Provide the (X, Y) coordinate of the cell's center where the given text is located.  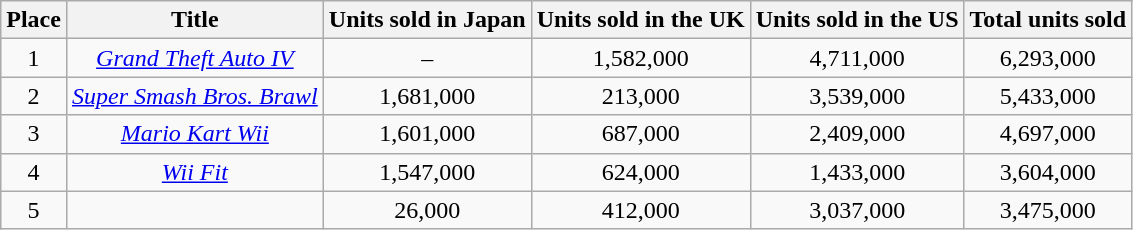
1,582,000 (640, 58)
6,293,000 (1048, 58)
Units sold in the UK (640, 20)
Title (194, 20)
3,604,000 (1048, 172)
1 (34, 58)
5,433,000 (1048, 96)
412,000 (640, 210)
1,601,000 (427, 134)
4 (34, 172)
Wii Fit (194, 172)
213,000 (640, 96)
3,037,000 (857, 210)
4,711,000 (857, 58)
3,539,000 (857, 96)
5 (34, 210)
1,681,000 (427, 96)
3,475,000 (1048, 210)
2 (34, 96)
1,433,000 (857, 172)
Mario Kart Wii (194, 134)
624,000 (640, 172)
Units sold in the US (857, 20)
Grand Theft Auto IV (194, 58)
3 (34, 134)
– (427, 58)
26,000 (427, 210)
687,000 (640, 134)
Units sold in Japan (427, 20)
4,697,000 (1048, 134)
1,547,000 (427, 172)
Total units sold (1048, 20)
Super Smash Bros. Brawl (194, 96)
2,409,000 (857, 134)
Place (34, 20)
